Output the (x, y) coordinate of the center of the cell containing the given text.  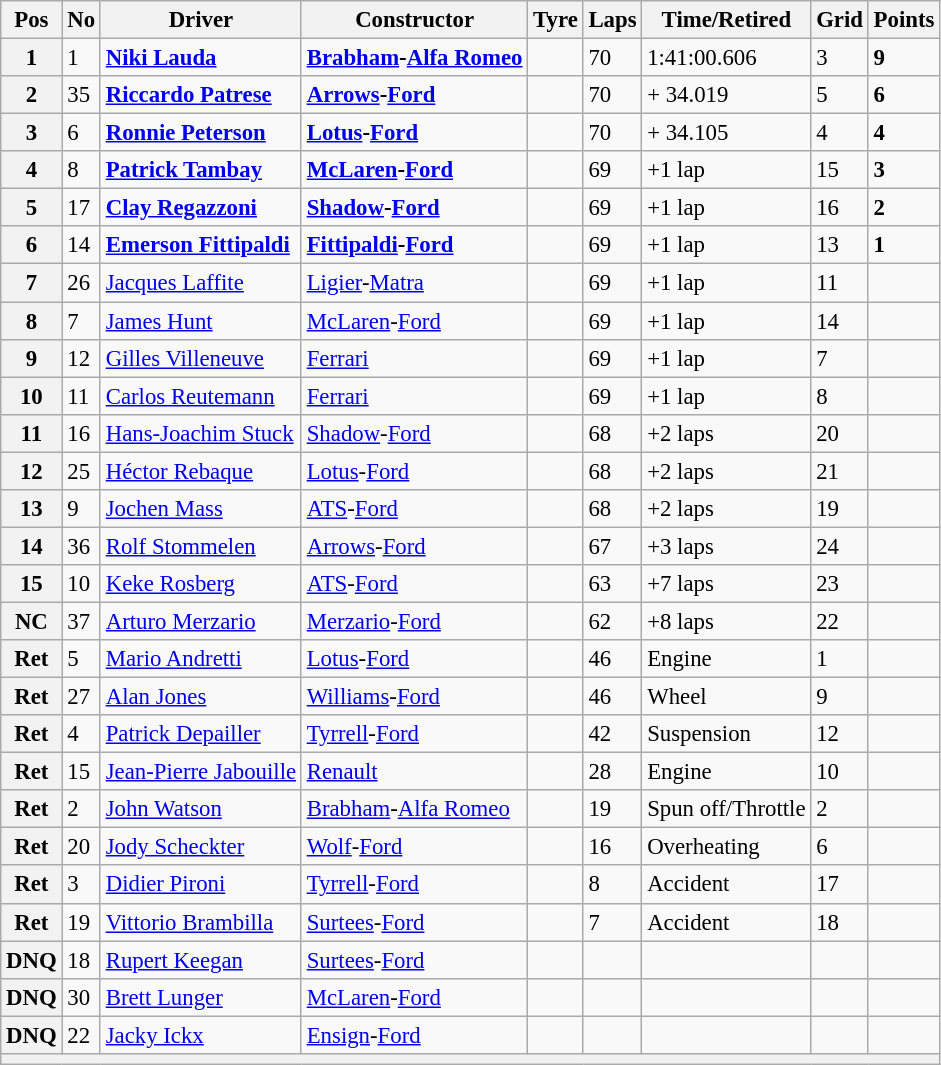
63 (612, 584)
Clay Regazzoni (200, 208)
35 (81, 95)
+ 34.019 (726, 95)
Tyre (556, 20)
Suspension (726, 734)
Hans-Joachim Stuck (200, 433)
Wheel (726, 697)
25 (81, 471)
Wolf-Ford (414, 847)
24 (840, 546)
Rupert Keegan (200, 960)
Jochen Mass (200, 509)
Pos (32, 20)
36 (81, 546)
Patrick Depailler (200, 734)
Driver (200, 20)
23 (840, 584)
Carlos Reutemann (200, 396)
James Hunt (200, 321)
Keke Rosberg (200, 584)
Ligier-Matra (414, 283)
+3 laps (726, 546)
Brett Lunger (200, 997)
Overheating (726, 847)
+ 34.105 (726, 133)
67 (612, 546)
+8 laps (726, 621)
Mario Andretti (200, 659)
Spun off/Throttle (726, 809)
Riccardo Patrese (200, 95)
Niki Lauda (200, 58)
26 (81, 283)
Time/Retired (726, 20)
Rolf Stommelen (200, 546)
Jacky Ickx (200, 1035)
42 (612, 734)
Laps (612, 20)
Ronnie Peterson (200, 133)
Gilles Villeneuve (200, 358)
Renault (414, 772)
Vittorio Brambilla (200, 922)
Ensign-Ford (414, 1035)
62 (612, 621)
30 (81, 997)
+7 laps (726, 584)
Fittipaldi-Ford (414, 245)
Grid (840, 20)
Arturo Merzario (200, 621)
Merzario-Ford (414, 621)
Williams-Ford (414, 697)
Jody Scheckter (200, 847)
Jean-Pierre Jabouille (200, 772)
27 (81, 697)
Emerson Fittipaldi (200, 245)
Didier Pironi (200, 885)
NC (32, 621)
Héctor Rebaque (200, 471)
Constructor (414, 20)
Patrick Tambay (200, 170)
28 (612, 772)
Alan Jones (200, 697)
No (81, 20)
37 (81, 621)
21 (840, 471)
John Watson (200, 809)
1:41:00.606 (726, 58)
Points (904, 20)
Jacques Laffite (200, 283)
